Determine the [x, y] coordinate at the center of the cell enclosing the given text.  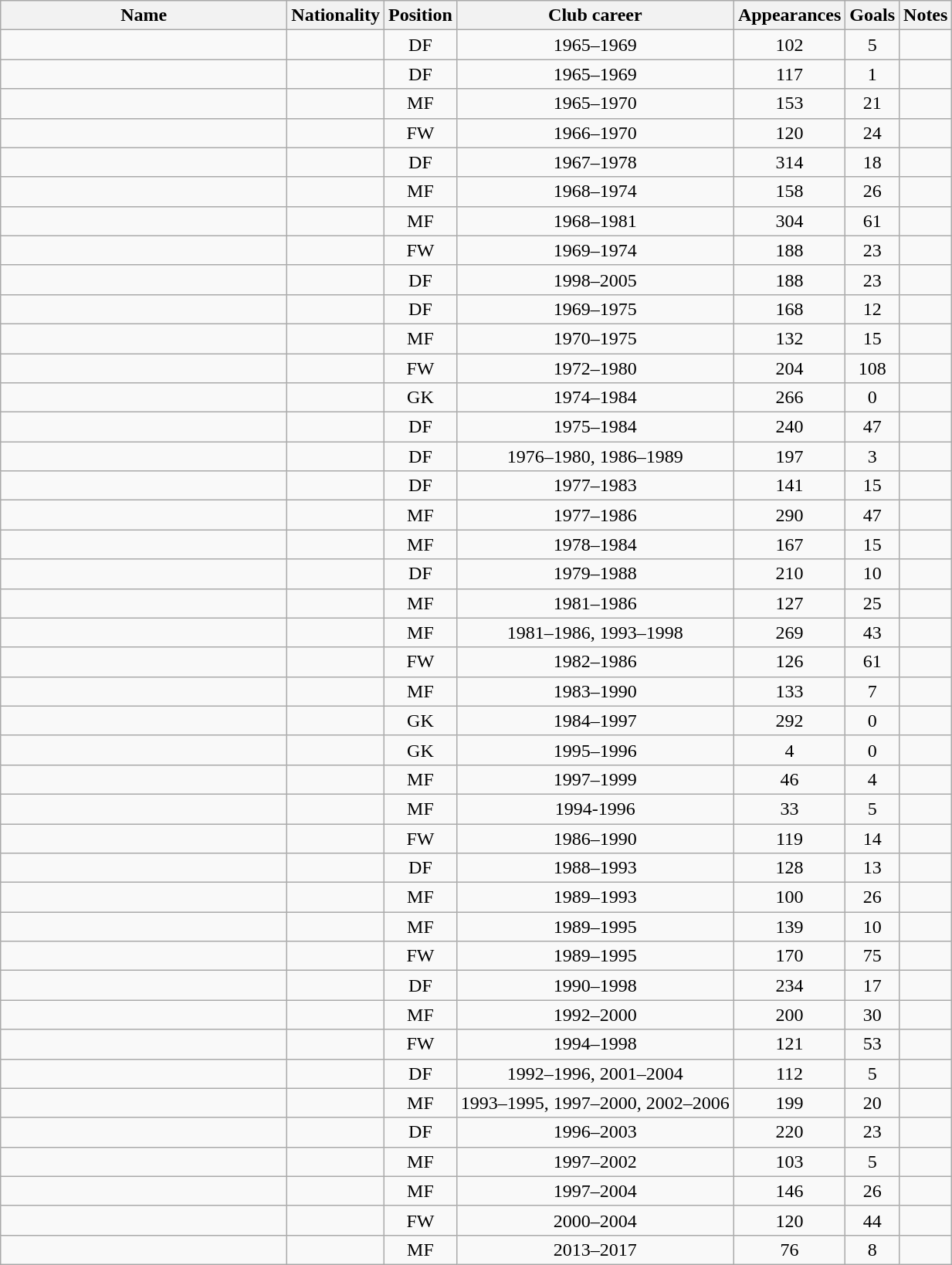
1992–1996, 2001–2004 [595, 1073]
Club career [595, 15]
46 [789, 779]
127 [789, 603]
1990–1998 [595, 985]
1983–1990 [595, 691]
1988–1993 [595, 868]
1994-1996 [595, 809]
112 [789, 1073]
234 [789, 985]
210 [789, 574]
1970–1975 [595, 338]
1997–2002 [595, 1162]
168 [789, 309]
1977–1983 [595, 486]
200 [789, 1015]
103 [789, 1162]
13 [872, 868]
Position [421, 15]
1977–1986 [595, 515]
1965–1970 [595, 103]
17 [872, 985]
141 [789, 486]
1997–2004 [595, 1191]
21 [872, 103]
1968–1974 [595, 192]
1986–1990 [595, 838]
119 [789, 838]
153 [789, 103]
128 [789, 868]
108 [872, 368]
Notes [926, 15]
Nationality [336, 15]
269 [789, 632]
44 [872, 1220]
53 [872, 1044]
1968–1981 [595, 221]
8 [872, 1250]
126 [789, 662]
75 [872, 956]
158 [789, 192]
1982–1986 [595, 662]
1967–1978 [595, 162]
117 [789, 74]
100 [789, 897]
2013–2017 [595, 1250]
25 [872, 603]
204 [789, 368]
1974–1984 [595, 398]
197 [789, 456]
240 [789, 427]
Goals [872, 15]
1998–2005 [595, 280]
121 [789, 1044]
292 [789, 721]
7 [872, 691]
76 [789, 1250]
3 [872, 456]
102 [789, 45]
199 [789, 1103]
1969–1974 [595, 250]
1996–2003 [595, 1132]
18 [872, 162]
290 [789, 515]
Name [144, 15]
1976–1980, 1986–1989 [595, 456]
43 [872, 632]
1972–1980 [595, 368]
2000–2004 [595, 1220]
304 [789, 221]
1978–1984 [595, 544]
1966–1970 [595, 133]
170 [789, 956]
167 [789, 544]
1995–1996 [595, 750]
266 [789, 398]
220 [789, 1132]
314 [789, 162]
30 [872, 1015]
1997–1999 [595, 779]
1979–1988 [595, 574]
1994–1998 [595, 1044]
1989–1993 [595, 897]
33 [789, 809]
146 [789, 1191]
1969–1975 [595, 309]
1984–1997 [595, 721]
133 [789, 691]
132 [789, 338]
20 [872, 1103]
1981–1986 [595, 603]
1981–1986, 1993–1998 [595, 632]
24 [872, 133]
1993–1995, 1997–2000, 2002–2006 [595, 1103]
Appearances [789, 15]
139 [789, 927]
1992–2000 [595, 1015]
14 [872, 838]
1975–1984 [595, 427]
12 [872, 309]
1 [872, 74]
